Scan for the cell matching the given text and deliver its (X, Y) coordinate at center. 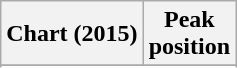
Chart (2015) (72, 34)
Peak position (189, 34)
